Detect which cell encompasses the target text, then output its (x, y) center coordinate. 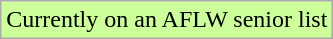
Currently on an AFLW senior list (167, 20)
